Output the (X, Y) coordinate of the center of the cell containing the given text.  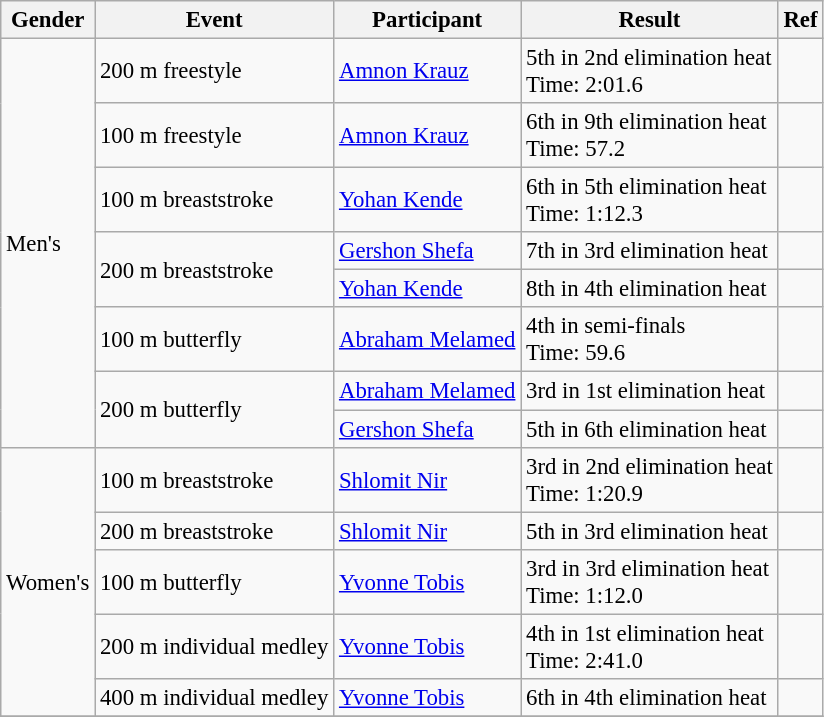
Men's (48, 244)
5th in 3rd elimination heat (650, 531)
5th in 6th elimination heat (650, 429)
4th in semi-finalsTime: 59.6 (650, 340)
Gender (48, 20)
3rd in 1st elimination heat (650, 391)
200 m freestyle (214, 72)
200 m individual medley (214, 646)
200 m butterfly (214, 410)
3rd in 3rd elimination heatTime: 1:12.0 (650, 582)
4th in 1st elimination heatTime: 2:41.0 (650, 646)
Women's (48, 582)
Participant (428, 20)
5th in 2nd elimination heatTime: 2:01.6 (650, 72)
6th in 5th elimination heatTime: 1:12.3 (650, 200)
8th in 4th elimination heat (650, 289)
Result (650, 20)
400 m individual medley (214, 698)
100 m freestyle (214, 136)
3rd in 2nd elimination heatTime: 1:20.9 (650, 480)
7th in 3rd elimination heat (650, 251)
6th in 9th elimination heatTime: 57.2 (650, 136)
6th in 4th elimination heat (650, 698)
Ref (800, 20)
Event (214, 20)
